Identify which cell holds the provided text, then report its [x, y] central coordinate. 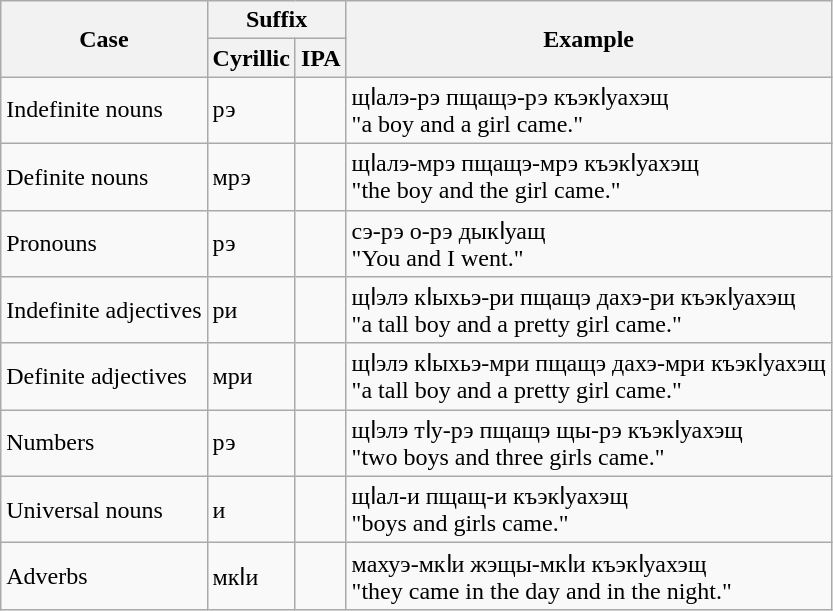
мри [251, 376]
мрэ [251, 176]
Indefinite nouns [104, 110]
махуэ-мкӏи жэщы-мкӏи къэкӏуахэщ"they came in the day and in the night." [588, 576]
Definite adjectives [104, 376]
Universal nouns [104, 510]
Indefinite adjectives [104, 310]
Adverbs [104, 576]
Cyrillic [251, 58]
Case [104, 39]
щӏалэ-рэ пщащэ-рэ къэкӏуахэщ"a boy and a girl came." [588, 110]
щӏал-и пщащ-и къэкӏуахэщ"boys and girls came." [588, 510]
Definite nouns [104, 176]
Numbers [104, 444]
IPA [320, 58]
и [251, 510]
щӏэлэ кӏыхьэ-ри пщащэ дахэ-ри къэкӏуахэщ"a tall boy and a pretty girl came." [588, 310]
щӏэлэ кӏыхьэ-мри пщащэ дахэ-мри къэкӏуахэщ"a tall boy and a pretty girl came." [588, 376]
Example [588, 39]
щӏэлэ тӏу-рэ пщащэ щы-рэ къэкӏуахэщ"two boys and three girls came." [588, 444]
щӏалэ-мрэ пщащэ-мрэ къэкӏуахэщ"the boy and the girl came." [588, 176]
Suffix [276, 20]
ри [251, 310]
сэ-рэ о-рэ дыкӏуащ"You and I went." [588, 244]
мкӏи [251, 576]
Pronouns [104, 244]
